Return (X, Y) of the center of cell containing provided text 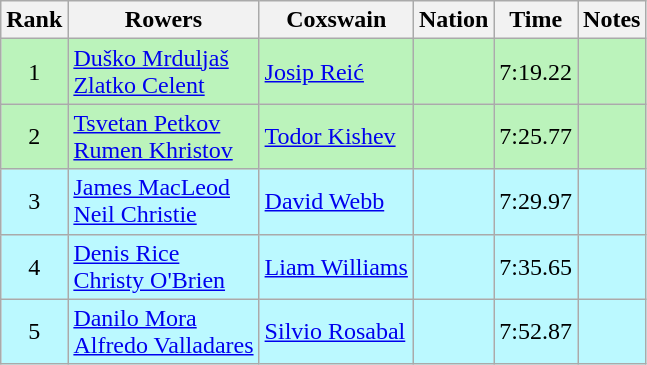
Rank (34, 20)
7:35.65 (536, 266)
Time (536, 20)
Tsvetan PetkovRumen Khristov (164, 136)
7:29.97 (536, 202)
Todor Kishev (336, 136)
1 (34, 72)
Liam Williams (336, 266)
Nation (453, 20)
5 (34, 332)
Duško Mrduljaš Zlatko Celent (164, 72)
3 (34, 202)
2 (34, 136)
Silvio Rosabal (336, 332)
Notes (612, 20)
Rowers (164, 20)
7:52.87 (536, 332)
7:19.22 (536, 72)
Danilo MoraAlfredo Valladares (164, 332)
7:25.77 (536, 136)
Josip Reić (336, 72)
David Webb (336, 202)
4 (34, 266)
James MacLeodNeil Christie (164, 202)
Denis RiceChristy O'Brien (164, 266)
Coxswain (336, 20)
